Provide the [X, Y] coordinate of the cell's center where the given text is located.  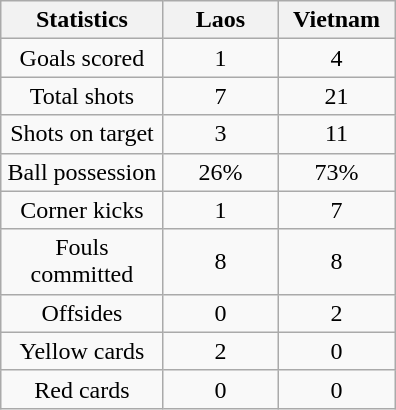
Fouls committed [82, 262]
Corner kicks [82, 210]
Yellow cards [82, 351]
Ball possession [82, 172]
73% [337, 172]
Laos [220, 20]
26% [220, 172]
Statistics [82, 20]
Total shots [82, 96]
Offsides [82, 313]
11 [337, 134]
3 [220, 134]
Shots on target [82, 134]
21 [337, 96]
Vietnam [337, 20]
Goals scored [82, 58]
4 [337, 58]
Red cards [82, 389]
